Return the [x, y] coordinate for the center point of the cell that contains the specified text.  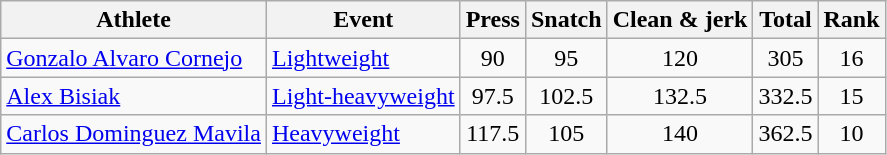
Gonzalo Alvaro Cornejo [134, 58]
Event [363, 20]
Press [492, 20]
Rank [852, 20]
105 [566, 134]
97.5 [492, 96]
95 [566, 58]
16 [852, 58]
362.5 [786, 134]
102.5 [566, 96]
10 [852, 134]
332.5 [786, 96]
90 [492, 58]
Clean & jerk [680, 20]
305 [786, 58]
132.5 [680, 96]
117.5 [492, 134]
Lightweight [363, 58]
140 [680, 134]
120 [680, 58]
Carlos Dominguez Mavila [134, 134]
15 [852, 96]
Alex Bisiak [134, 96]
Athlete [134, 20]
Total [786, 20]
Snatch [566, 20]
Heavyweight [363, 134]
Light-heavyweight [363, 96]
